Return the (X, Y) coordinate for the center point of the cell that contains the specified text.  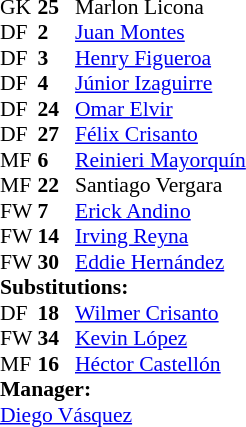
Félix Crisanto (160, 135)
27 (57, 135)
Erick Andino (160, 211)
Eddie Hernández (160, 262)
2 (57, 33)
4 (57, 83)
24 (57, 109)
14 (57, 237)
16 (57, 364)
7 (57, 211)
Henry Figueroa (160, 58)
Júnior Izaguirre (160, 83)
18 (57, 313)
Santiago Vergara (160, 185)
Irving Reyna (160, 237)
Omar Elvir (160, 109)
Juan Montes (160, 33)
6 (57, 160)
34 (57, 339)
30 (57, 262)
Wilmer Crisanto (160, 313)
Manager: (123, 389)
Reinieri Mayorquín (160, 160)
Héctor Castellón (160, 364)
3 (57, 58)
Kevin López (160, 339)
22 (57, 185)
Substitutions: (123, 287)
